For the text-containing cell, return its midpoint in (x, y) coordinate format. 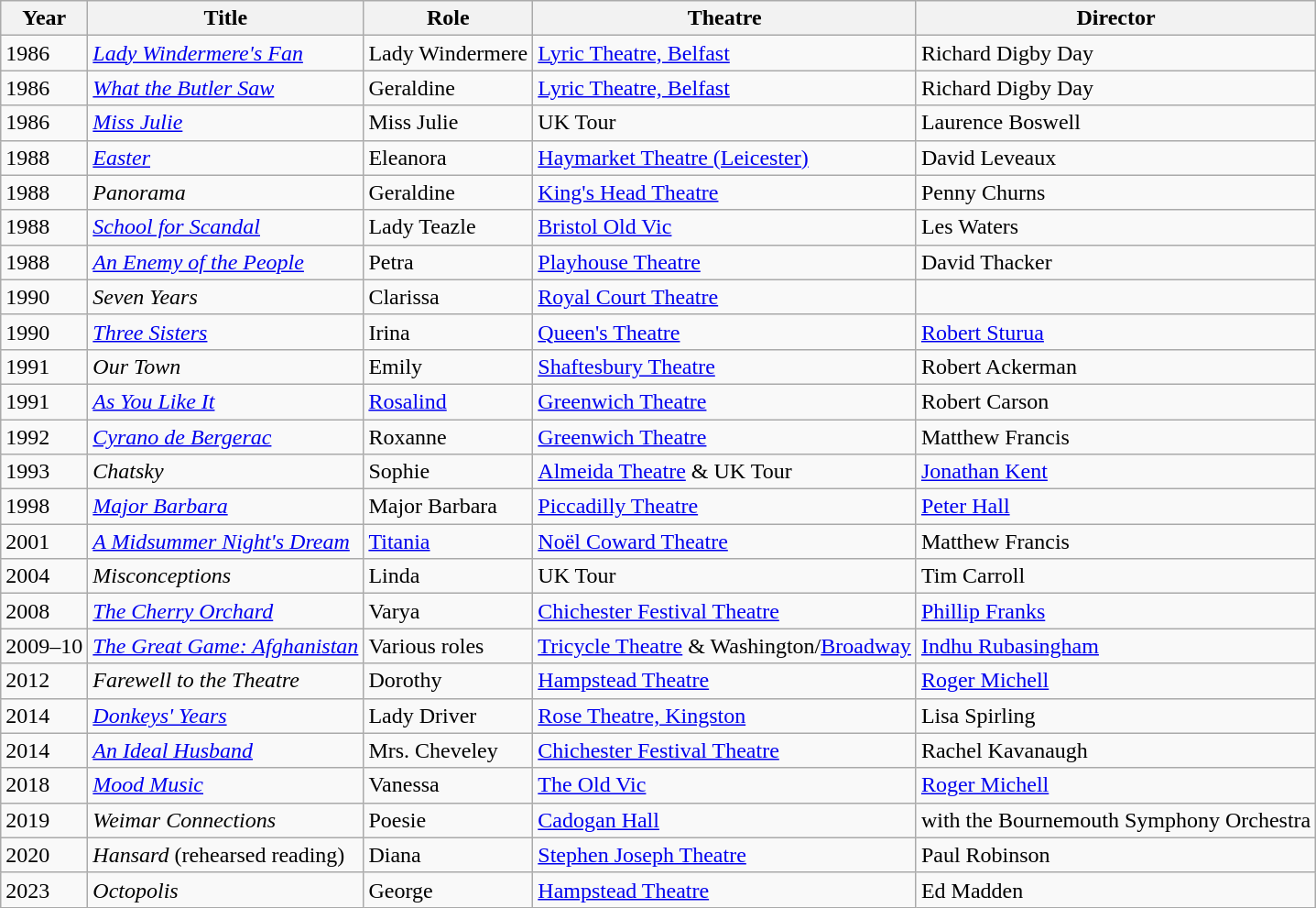
with the Bournemouth Symphony Orchestra (1115, 820)
Misconceptions (225, 576)
Role (449, 18)
Noël Coward Theatre (725, 542)
Varya (449, 611)
Titania (449, 542)
What the Butler Saw (225, 88)
Royal Court Theatre (725, 297)
2004 (44, 576)
Laurence Boswell (1115, 123)
Rachel Kavanaugh (1115, 750)
Our Town (225, 366)
King's Head Theatre (725, 192)
Penny Churns (1115, 192)
Diana (449, 855)
Eleanora (449, 158)
Stephen Joseph Theatre (725, 855)
Mrs. Cheveley (449, 750)
Bristol Old Vic (725, 227)
Roxanne (449, 437)
Mood Music (225, 785)
Phillip Franks (1115, 611)
Cadogan Hall (725, 820)
Tim Carroll (1115, 576)
Ed Madden (1115, 890)
2001 (44, 542)
Weimar Connections (225, 820)
2008 (44, 611)
Piccadilly Theatre (725, 507)
Les Waters (1115, 227)
Poesie (449, 820)
Lady Teazle (449, 227)
Lady Driver (449, 716)
Linda (449, 576)
Donkeys' Years (225, 716)
Tricycle Theatre & Washington/Broadway (725, 646)
Easter (225, 158)
Director (1115, 18)
Title (225, 18)
Paul Robinson (1115, 855)
2012 (44, 681)
Sophie (449, 472)
Peter Hall (1115, 507)
Robert Sturua (1115, 332)
Clarissa (449, 297)
Shaftesbury Theatre (725, 366)
Jonathan Kent (1115, 472)
Almeida Theatre & UK Tour (725, 472)
Haymarket Theatre (Leicester) (725, 158)
Irina (449, 332)
David Leveaux (1115, 158)
School for Scandal (225, 227)
Lady Windermere's Fan (225, 53)
2019 (44, 820)
Petra (449, 262)
George (449, 890)
1992 (44, 437)
The Cherry Orchard (225, 611)
Octopolis (225, 890)
Year (44, 18)
Various roles (449, 646)
An Enemy of the People (225, 262)
Theatre (725, 18)
As You Like It (225, 401)
Queen's Theatre (725, 332)
2018 (44, 785)
Panorama (225, 192)
Chatsky (225, 472)
Three Sisters (225, 332)
Emily (449, 366)
1993 (44, 472)
Robert Ackerman (1115, 366)
Lady Windermere (449, 53)
Dorothy (449, 681)
The Great Game: Afghanistan (225, 646)
Rose Theatre, Kingston (725, 716)
Lisa Spirling (1115, 716)
Farewell to the Theatre (225, 681)
Rosalind (449, 401)
A Midsummer Night's Dream (225, 542)
David Thacker (1115, 262)
Seven Years (225, 297)
The Old Vic (725, 785)
2020 (44, 855)
Playhouse Theatre (725, 262)
2009–10 (44, 646)
Hansard (rehearsed reading) (225, 855)
Robert Carson (1115, 401)
2023 (44, 890)
An Ideal Husband (225, 750)
Indhu Rubasingham (1115, 646)
1998 (44, 507)
Cyrano de Bergerac (225, 437)
Vanessa (449, 785)
